Return the [x, y] coordinate for the center point of the cell that contains the specified text.  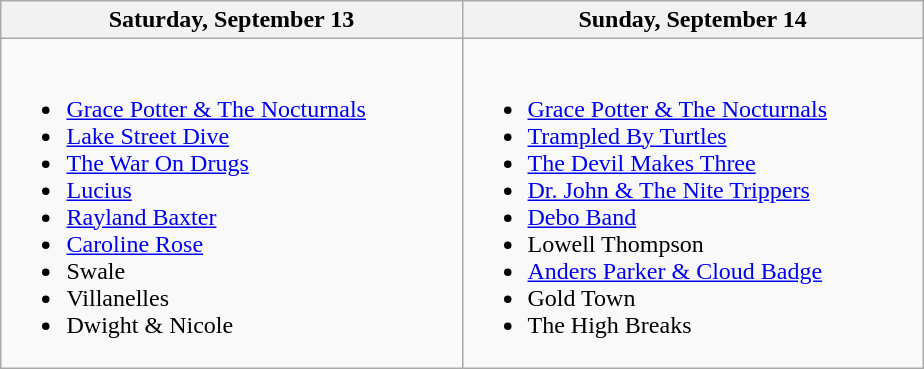
Grace Potter & The NocturnalsLake Street DiveThe War On DrugsLuciusRayland BaxterCaroline RoseSwaleVillanellesDwight & Nicole [232, 204]
Sunday, September 14 [692, 20]
Saturday, September 13 [232, 20]
